Find where the given text appears and provide that cell's center as [x, y] coordinate. 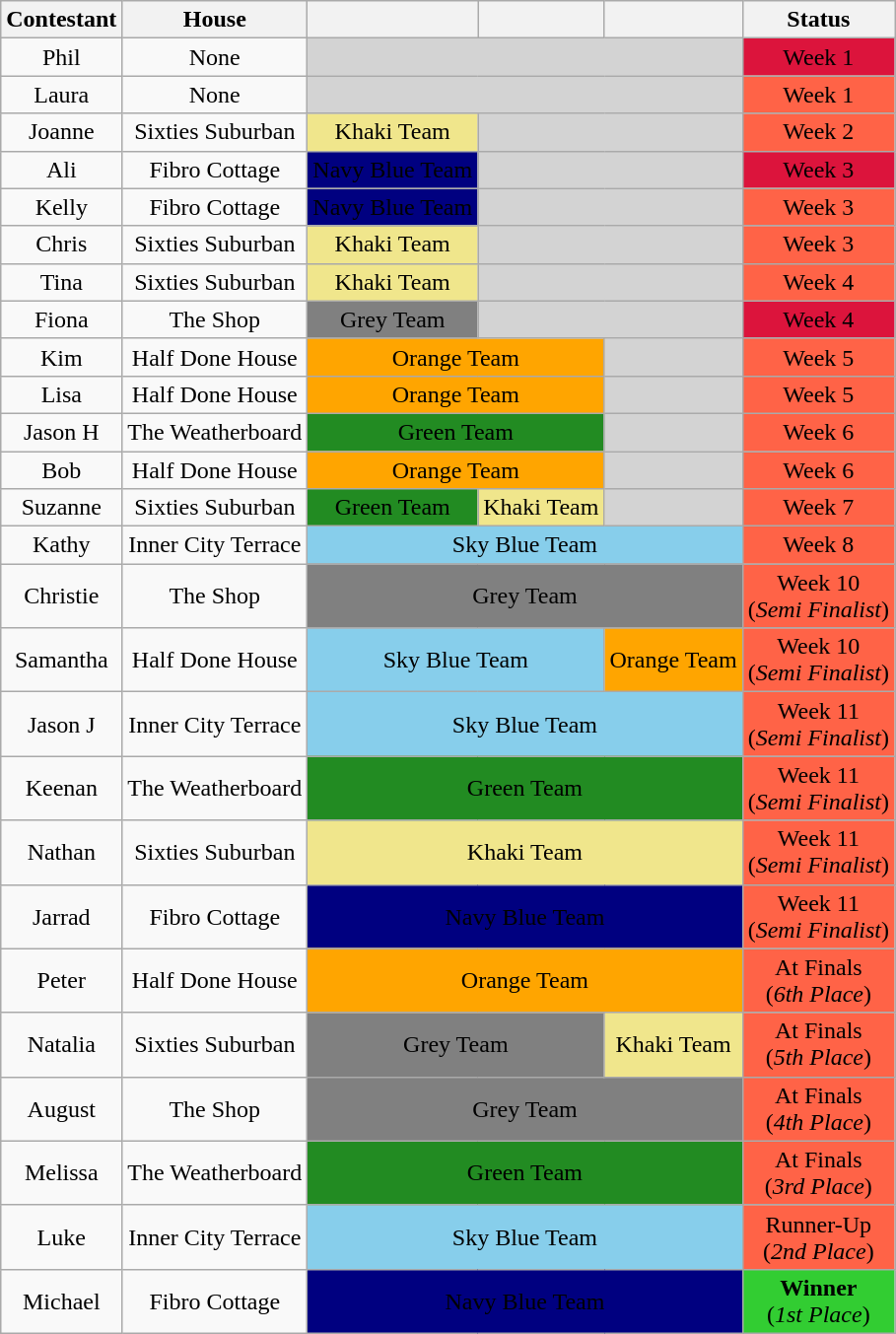
House [215, 20]
Kathy [61, 545]
Melissa [61, 1173]
Jason H [61, 432]
Ali [61, 170]
Week 8 [818, 545]
Chris [61, 245]
Keenan [61, 789]
Winner(1st Place) [818, 1301]
Kim [61, 357]
Phil [61, 57]
At Finals(5th Place) [818, 1045]
Contestant [61, 20]
Joanne [61, 132]
Samantha [61, 661]
Week 2 [818, 132]
Status [818, 20]
Michael [61, 1301]
At Finals(3rd Place) [818, 1173]
Week 7 [818, 508]
Christie [61, 596]
Tina [61, 282]
Runner-Up(2nd Place) [818, 1236]
August [61, 1108]
Suzanne [61, 508]
Lisa [61, 394]
Laura [61, 95]
Fiona [61, 319]
At Finals(6th Place) [818, 980]
Luke [61, 1236]
Jarrad [61, 917]
Jason J [61, 724]
Nathan [61, 852]
Kelly [61, 207]
At Finals(4th Place) [818, 1108]
Natalia [61, 1045]
Peter [61, 980]
Bob [61, 470]
